Pinpoint the cell where the given text exists, returning its (X, Y) midpoint coordinate. 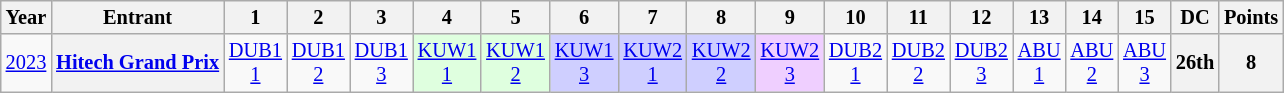
KUW11 (448, 63)
10 (856, 17)
KUW13 (584, 63)
1 (256, 17)
26th (1195, 63)
15 (1144, 17)
13 (1040, 17)
KUW23 (790, 63)
ABU2 (1092, 63)
5 (516, 17)
Year (26, 17)
DUB11 (256, 63)
KUW22 (722, 63)
11 (918, 17)
7 (652, 17)
KUW12 (516, 63)
3 (382, 17)
2 (318, 17)
DUB13 (382, 63)
KUW21 (652, 63)
DC (1195, 17)
ABU3 (1144, 63)
9 (790, 17)
2023 (26, 63)
Entrant (138, 17)
Hitech Grand Prix (138, 63)
ABU1 (1040, 63)
12 (982, 17)
DUB21 (856, 63)
14 (1092, 17)
DUB23 (982, 63)
4 (448, 17)
DUB22 (918, 63)
DUB12 (318, 63)
Points (1251, 17)
6 (584, 17)
